Extract the [x, y] coordinate from the center of the cell holding the provided text.  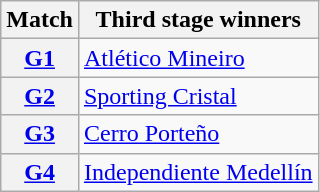
G3 [40, 134]
Cerro Porteño [198, 134]
Independiente Medellín [198, 172]
G2 [40, 96]
G4 [40, 172]
Match [40, 20]
Third stage winners [198, 20]
Atlético Mineiro [198, 58]
Sporting Cristal [198, 96]
G1 [40, 58]
